Scan for the cell matching the given text and deliver its [x, y] coordinate at center. 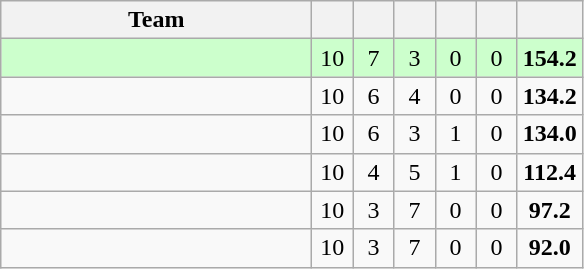
134.2 [550, 96]
112.4 [550, 172]
5 [414, 172]
154.2 [550, 58]
Team [156, 20]
92.0 [550, 248]
134.0 [550, 134]
97.2 [550, 210]
